Locate the cell with the specified text and output its [x, y] center coordinate. 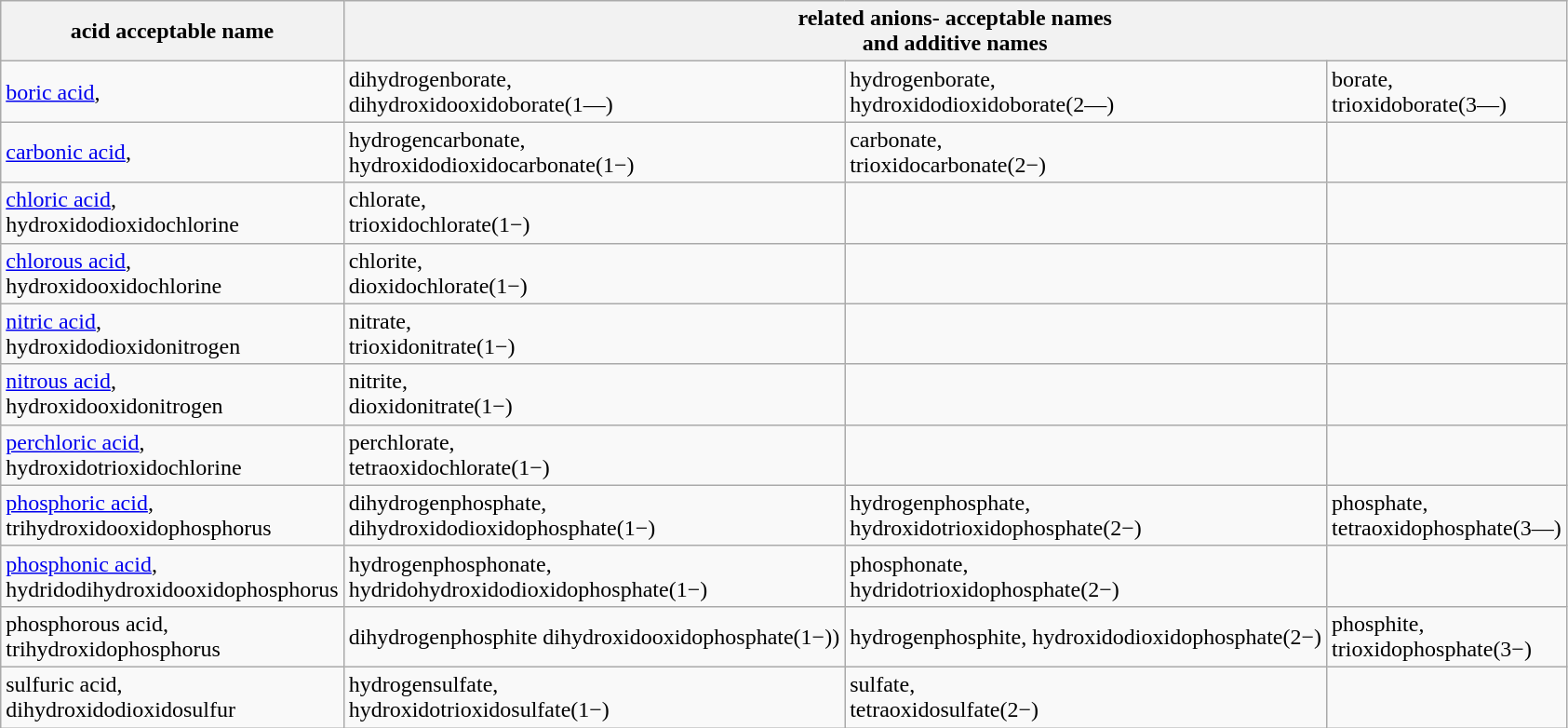
boric acid, [172, 91]
carbonate, trioxidocarbonate(2−) [1086, 153]
acid acceptable name [172, 32]
chlorate, trioxidochlorate(1−) [594, 212]
dihydrogenphosphite dihydroxidooxidophosphate(1−)) [594, 637]
dihydrogenborate, dihydroxidooxidoborate(1—) [594, 91]
sulfuric acid, dihydroxidodioxidosulfur [172, 696]
chlorous acid, hydroxidooxidochlorine [172, 274]
hydrogenphosphonate, hydridohydroxidodioxidophosphate(1−) [594, 575]
phosphoric acid, trihydroxidooxidophosphorus [172, 516]
perchloric acid, hydroxidotrioxidochlorine [172, 454]
hydrogenphosphate, hydroxidotrioxidophosphate(2−) [1086, 516]
hydrogenborate, hydroxidodioxidoborate(2—) [1086, 91]
nitrous acid, hydroxidooxidonitrogen [172, 395]
phosphonic acid, hydridodihydroxidooxidophosphorus [172, 575]
phosphonate, hydridotrioxidophosphate(2−) [1086, 575]
phosphorous acid, trihydroxidophosphorus [172, 637]
phosphite, trioxidophosphate(3−) [1447, 637]
hydrogensulfate, hydroxidotrioxidosulfate(1−) [594, 696]
hydrogencarbonate, hydroxidodioxidocarbonate(1−) [594, 153]
hydrogenphosphite, hydroxidodioxidophosphate(2−) [1086, 637]
nitrate, trioxidonitrate(1−) [594, 333]
carbonic acid, [172, 153]
borate, trioxidoborate(3—) [1447, 91]
chlorite, dioxidochlorate(1−) [594, 274]
sulfate, tetraoxidosulfate(2−) [1086, 696]
phosphate, tetraoxidophosphate(3—) [1447, 516]
nitrite, dioxidonitrate(1−) [594, 395]
nitric acid, hydroxidodioxidonitrogen [172, 333]
related anions- acceptable namesand additive names [955, 32]
chloric acid, hydroxidodioxidochlorine [172, 212]
perchlorate, tetraoxidochlorate(1−) [594, 454]
dihydrogenphosphate, dihydroxidodioxidophosphate(1−) [594, 516]
